Return the (X, Y) coordinate for the center point of the cell that contains the specified text.  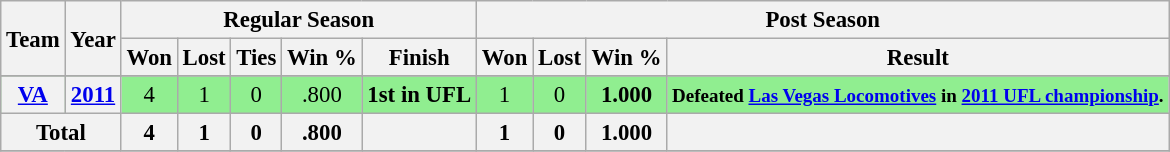
Ties (256, 58)
Result (918, 58)
Post Season (822, 20)
Year (93, 38)
Regular Season (298, 20)
1st in UFL (419, 95)
Finish (419, 58)
Total (61, 133)
VA (33, 95)
Team (33, 38)
2011 (93, 95)
Defeated Las Vegas Locomotives in 2011 UFL championship. (918, 95)
